Return the (x, y) coordinate for the center point of the cell that contains the specified text.  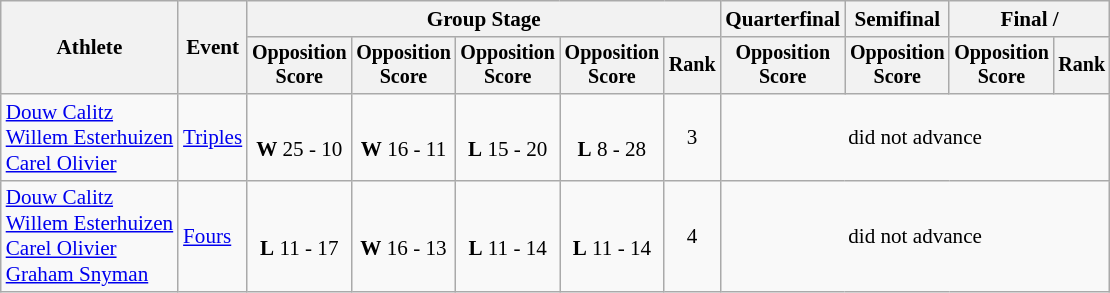
L 8 - 28 (612, 137)
Douw CalitzWillem EsterhuizenCarel OlivierGraham Snyman (90, 236)
Athlete (90, 48)
L 11 - 17 (299, 236)
Final / (1029, 18)
4 (692, 236)
Douw CalitzWillem EsterhuizenCarel Olivier (90, 137)
3 (692, 137)
W 16 - 11 (403, 137)
W 25 - 10 (299, 137)
L 15 - 20 (508, 137)
Event (212, 48)
Quarterfinal (782, 18)
W 16 - 13 (403, 236)
Triples (212, 137)
Group Stage (484, 18)
Fours (212, 236)
Semifinal (897, 18)
